Capture the cell that displays the provided text and extract its [X, Y] central coordinate. 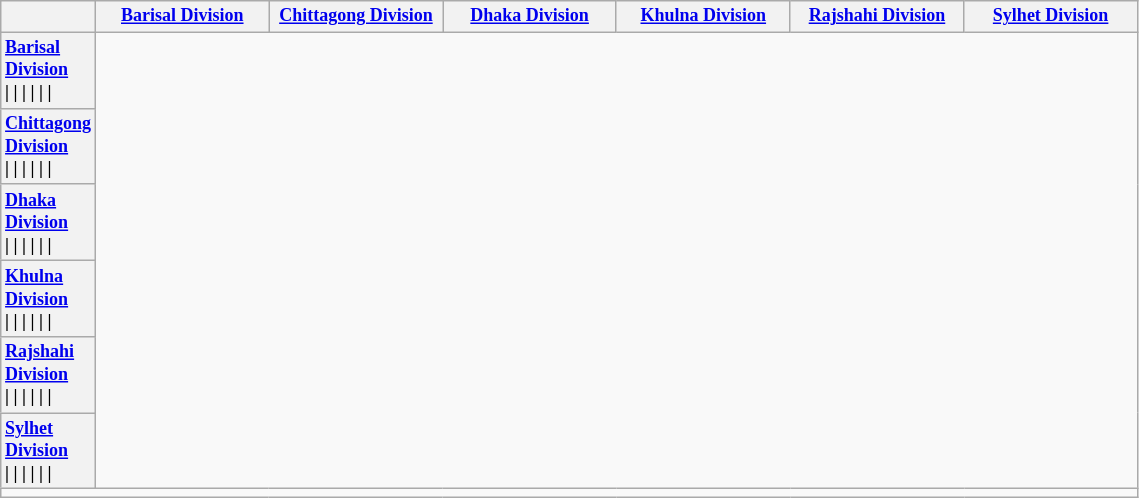
Barisal Division [182, 16]
Dhaka Division [530, 16]
Khulna Division| | | | | | [48, 298]
Sylhet Division| | | | | | [48, 451]
Dhaka Division| | | | | | [48, 222]
Chittagong Division [356, 16]
Sylhet Division [1051, 16]
Barisal Division| | | | | | [48, 70]
Rajshahi Division| | | | | | [48, 375]
Chittagong Division| | | | | | [48, 146]
Khulna Division [703, 16]
Rajshahi Division [877, 16]
